Find where the given text appears and provide that cell's center as (X, Y) coordinate. 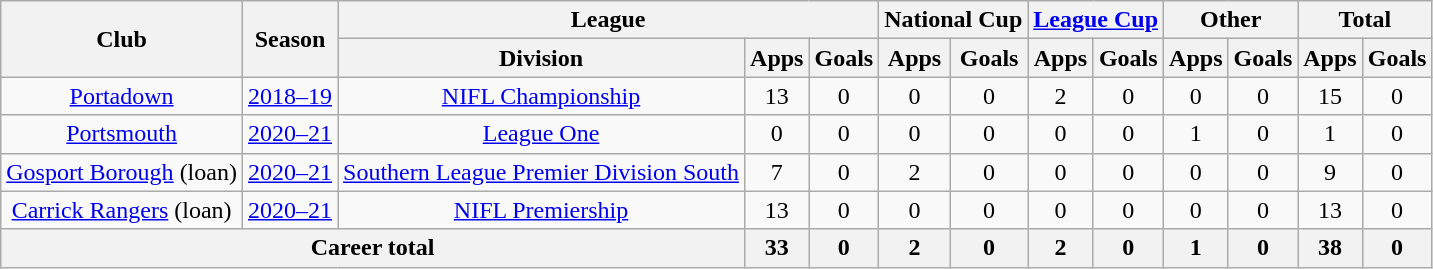
National Cup (954, 20)
Career total (373, 248)
38 (1330, 248)
Gosport Borough (loan) (122, 172)
League One (542, 134)
2018–19 (290, 96)
NIFL Premiership (542, 210)
Portsmouth (122, 134)
Southern League Premier Division South (542, 172)
Other (1231, 20)
Portadown (122, 96)
15 (1330, 96)
9 (1330, 172)
League Cup (1096, 20)
Carrick Rangers (loan) (122, 210)
NIFL Championship (542, 96)
Season (290, 39)
Club (122, 39)
7 (777, 172)
Division (542, 58)
League (608, 20)
33 (777, 248)
Total (1365, 20)
